Search for the cell housing the specified text and yield its (x, y) center coordinate. 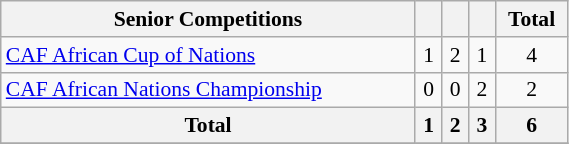
CAF African Cup of Nations (208, 55)
3 (482, 126)
6 (532, 126)
4 (532, 55)
Senior Competitions (208, 19)
CAF African Nations Championship (208, 90)
